Return [x, y] of the center of cell containing provided text 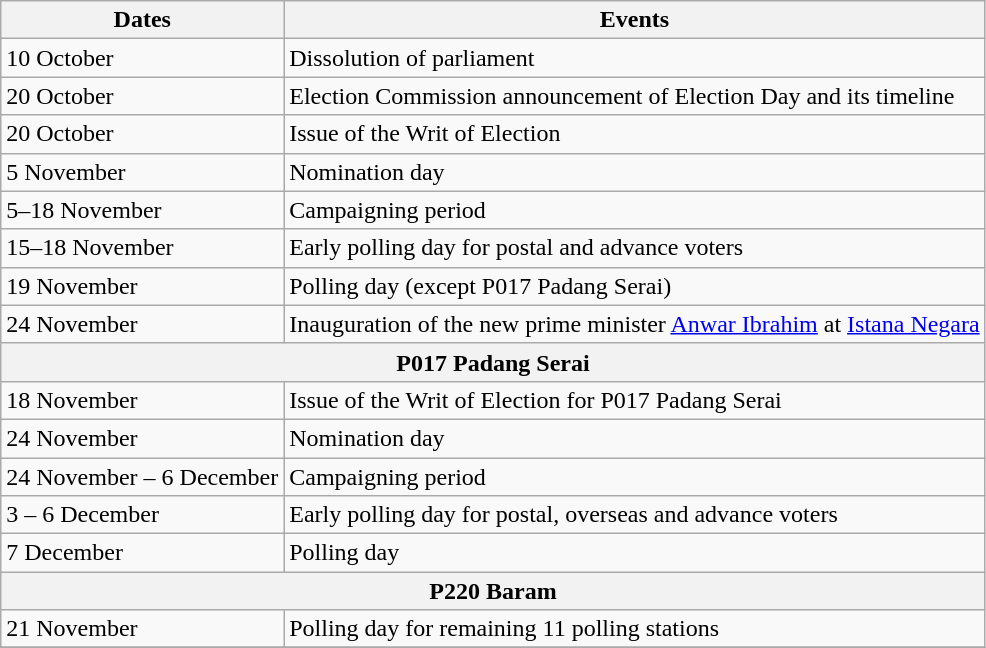
5 November [142, 172]
Election Commission announcement of Election Day and its timeline [634, 96]
19 November [142, 286]
Dates [142, 20]
Inauguration of the new prime minister Anwar Ibrahim at Istana Negara [634, 324]
24 November – 6 December [142, 477]
Early polling day for postal, overseas and advance voters [634, 515]
Events [634, 20]
Polling day for remaining 11 polling stations [634, 629]
P220 Baram [493, 591]
10 October [142, 58]
7 December [142, 553]
3 – 6 December [142, 515]
Issue of the Writ of Election [634, 134]
21 November [142, 629]
Early polling day for postal and advance voters [634, 248]
Dissolution of parliament [634, 58]
5–18 November [142, 210]
15–18 November [142, 248]
Polling day [634, 553]
Polling day (except P017 Padang Serai) [634, 286]
18 November [142, 400]
P017 Padang Serai [493, 362]
Issue of the Writ of Election for P017 Padang Serai [634, 400]
